Determine the [X, Y] coordinate at the center of the cell enclosing the given text.  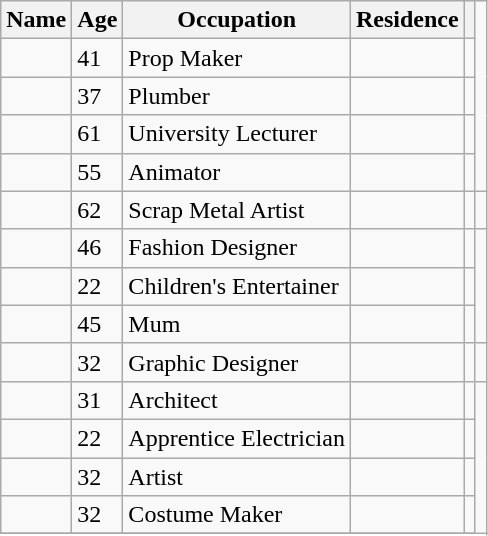
Architect [237, 400]
Occupation [237, 20]
55 [98, 172]
62 [98, 210]
31 [98, 400]
Apprentice Electrician [237, 438]
41 [98, 58]
Name [36, 20]
Artist [237, 477]
Animator [237, 172]
Graphic Designer [237, 362]
Costume Maker [237, 515]
45 [98, 324]
37 [98, 96]
46 [98, 248]
Fashion Designer [237, 248]
Mum [237, 324]
Children's Entertainer [237, 286]
University Lecturer [237, 134]
Age [98, 20]
Prop Maker [237, 58]
Plumber [237, 96]
Scrap Metal Artist [237, 210]
Residence [407, 20]
61 [98, 134]
